Scan for the cell matching the given text and deliver its [X, Y] coordinate at center. 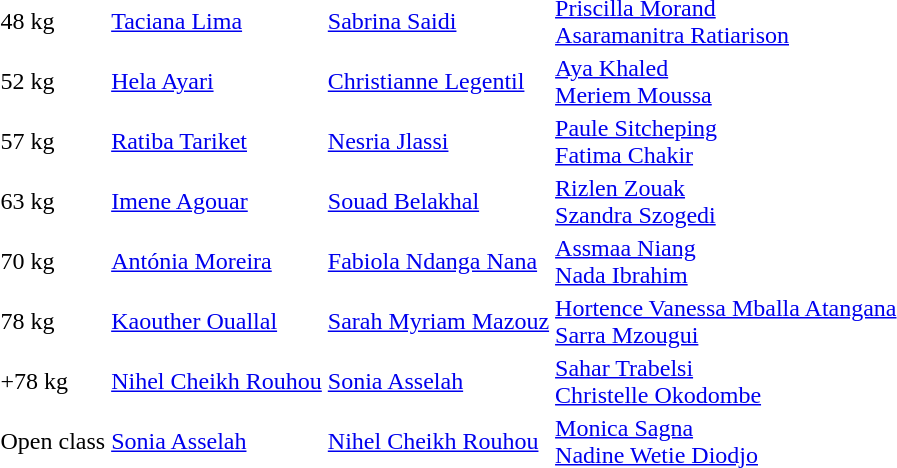
Kaouther Ouallal [217, 322]
Ratiba Tariket [217, 142]
Imene Agouar [217, 202]
Sonia Asselah [438, 382]
Nihel Cheikh Rouhou [217, 382]
Sarah Myriam Mazouz [438, 322]
Antónia Moreira [217, 262]
Fabiola Ndanga Nana [438, 262]
Christianne Legentil [438, 82]
Nesria Jlassi [438, 142]
Hela Ayari [217, 82]
Souad Belakhal [438, 202]
